Search for the cell housing the specified text and yield its (X, Y) center coordinate. 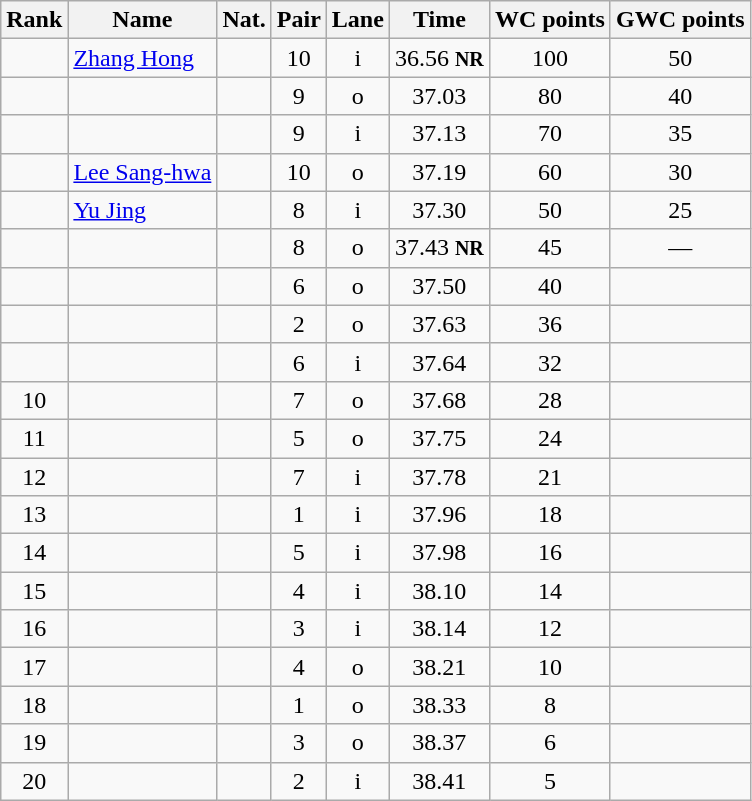
37.13 (439, 134)
37.30 (439, 210)
32 (550, 362)
Zhang Hong (142, 58)
36.56 NR (439, 58)
WC points (550, 20)
35 (680, 134)
17 (34, 667)
100 (550, 58)
Pair (298, 20)
28 (550, 400)
37.19 (439, 172)
30 (680, 172)
25 (680, 210)
15 (34, 591)
37.98 (439, 553)
Time (439, 20)
Rank (34, 20)
21 (550, 477)
38.10 (439, 591)
37.50 (439, 286)
38.33 (439, 705)
Nat. (244, 20)
19 (34, 743)
11 (34, 438)
37.43 NR (439, 248)
38.37 (439, 743)
38.41 (439, 781)
37.64 (439, 362)
38.21 (439, 667)
GWC points (680, 20)
Lee Sang-hwa (142, 172)
45 (550, 248)
20 (34, 781)
37.63 (439, 324)
37.78 (439, 477)
60 (550, 172)
— (680, 248)
24 (550, 438)
36 (550, 324)
38.14 (439, 629)
13 (34, 515)
Name (142, 20)
37.03 (439, 96)
80 (550, 96)
37.75 (439, 438)
70 (550, 134)
37.96 (439, 515)
Yu Jing (142, 210)
Lane (358, 20)
37.68 (439, 400)
